Scan for the cell matching the given text and deliver its (X, Y) coordinate at center. 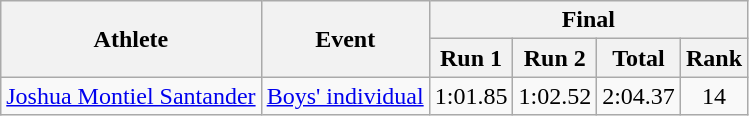
Rank (714, 58)
Final (588, 20)
14 (714, 96)
Event (345, 39)
Run 1 (471, 58)
Boys' individual (345, 96)
1:02.52 (555, 96)
1:01.85 (471, 96)
Total (639, 58)
2:04.37 (639, 96)
Athlete (131, 39)
Run 2 (555, 58)
Joshua Montiel Santander (131, 96)
